Output the (X, Y) coordinate of the center of the cell containing the given text.  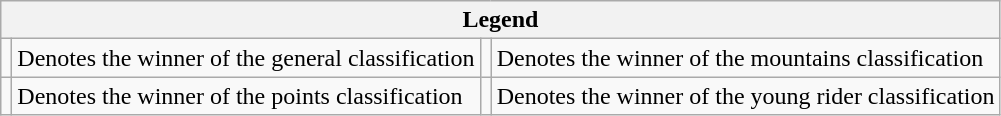
Denotes the winner of the points classification (246, 96)
Denotes the winner of the young rider classification (746, 96)
Denotes the winner of the mountains classification (746, 58)
Denotes the winner of the general classification (246, 58)
Legend (500, 20)
